Output the [X, Y] coordinate of the center of the cell containing the given text.  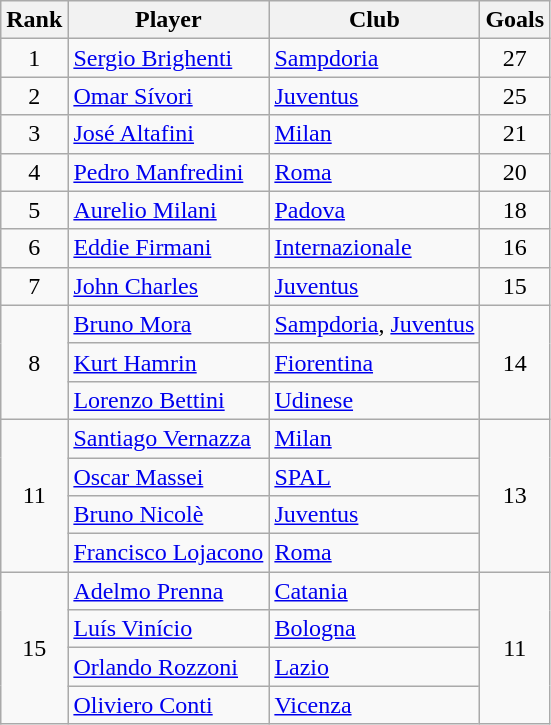
Udinese [374, 400]
2 [34, 96]
Kurt Hamrin [168, 362]
25 [515, 96]
Omar Sívori [168, 96]
7 [34, 286]
John Charles [168, 286]
Player [168, 20]
Aurelio Milani [168, 210]
Oscar Massei [168, 477]
Pedro Manfredini [168, 172]
Santiago Vernazza [168, 438]
21 [515, 134]
Bruno Nicolè [168, 515]
Internazionale [374, 248]
6 [34, 248]
8 [34, 362]
Catania [374, 591]
Orlando Rozzoni [168, 667]
1 [34, 58]
Club [374, 20]
Goals [515, 20]
Rank [34, 20]
Bruno Mora [168, 324]
Sampdoria [374, 58]
16 [515, 248]
27 [515, 58]
Sergio Brighenti [168, 58]
Sampdoria, Juventus [374, 324]
14 [515, 362]
13 [515, 495]
5 [34, 210]
José Altafini [168, 134]
3 [34, 134]
Oliviero Conti [168, 705]
Lorenzo Bettini [168, 400]
Adelmo Prenna [168, 591]
4 [34, 172]
Francisco Lojacono [168, 553]
Padova [374, 210]
Eddie Firmani [168, 248]
Vicenza [374, 705]
Bologna [374, 629]
Fiorentina [374, 362]
SPAL [374, 477]
Lazio [374, 667]
20 [515, 172]
18 [515, 210]
Luís Vinício [168, 629]
